For the text-containing cell, return its midpoint in (x, y) coordinate format. 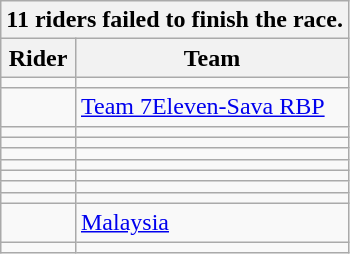
Team 7Eleven-Sava RBP (212, 107)
Rider (38, 58)
11 riders failed to finish the race. (175, 20)
Malaysia (212, 222)
Team (212, 58)
